Provide the [X, Y] coordinate of the cell's center where the given text is located.  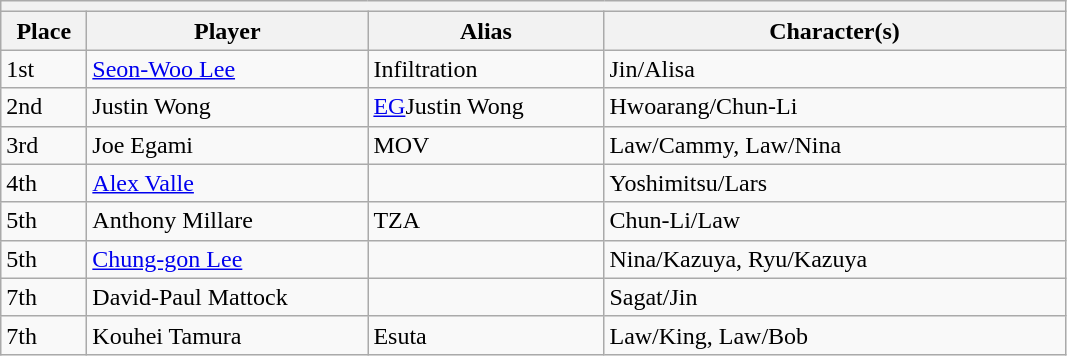
Anthony Millare [228, 221]
Infiltration [486, 69]
Chun-Li/Law [834, 221]
3rd [44, 145]
Law/Cammy, Law/Nina [834, 145]
Character(s) [834, 31]
Place [44, 31]
2nd [44, 107]
1st [44, 69]
Chung-gon Lee [228, 259]
Alex Valle [228, 183]
MOV [486, 145]
Justin Wong [228, 107]
Jin/Alisa [834, 69]
Player [228, 31]
TZA [486, 221]
EGJustin Wong [486, 107]
4th [44, 183]
Sagat/Jin [834, 297]
Esuta [486, 335]
Joe Egami [228, 145]
Alias [486, 31]
David-Paul Mattock [228, 297]
Seon-Woo Lee [228, 69]
Nina/Kazuya, Ryu/Kazuya [834, 259]
Law/King, Law/Bob [834, 335]
Kouhei Tamura [228, 335]
Hwoarang/Chun-Li [834, 107]
Yoshimitsu/Lars [834, 183]
